From the cell containing the given text, extract its center point as [X, Y] coordinate. 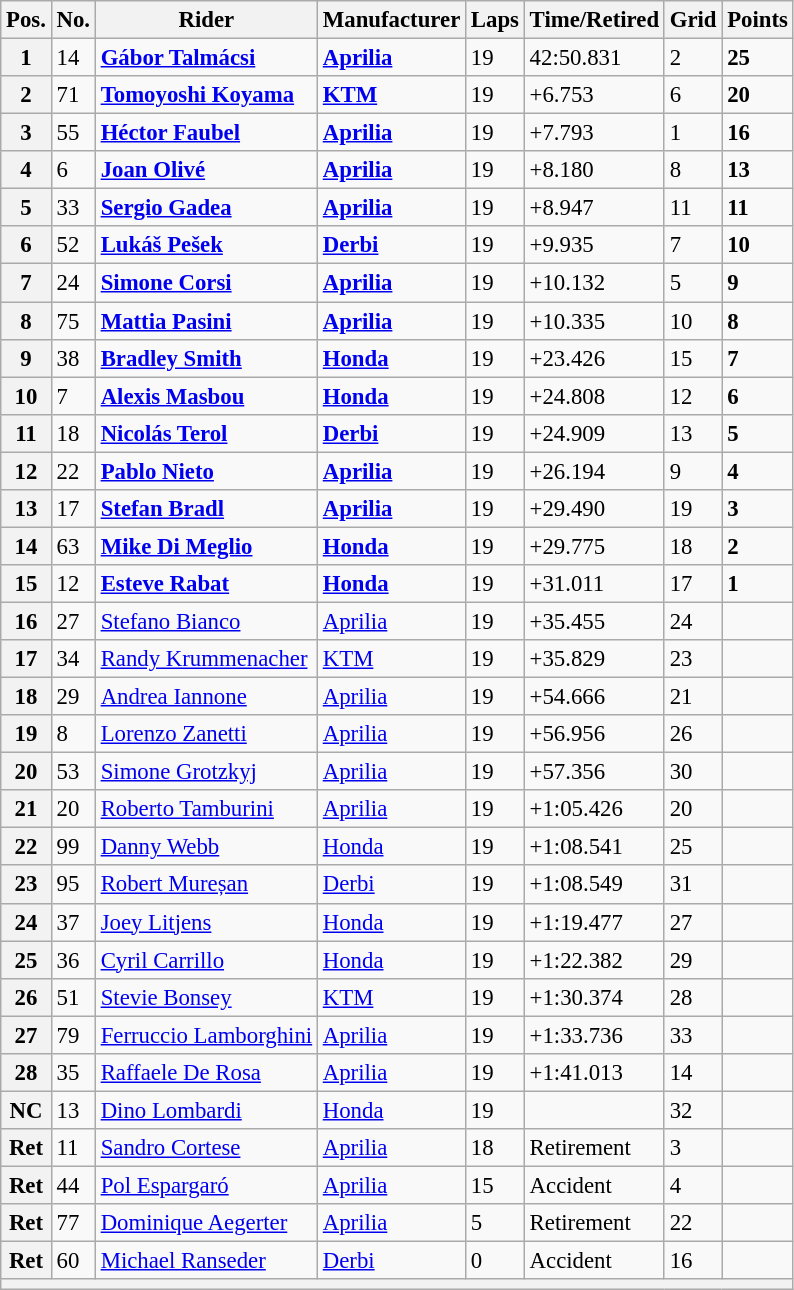
34 [73, 659]
+8.947 [594, 208]
Nicolás Terol [206, 433]
+1:19.477 [594, 922]
+31.011 [594, 584]
+24.909 [594, 433]
+26.194 [594, 471]
+56.956 [594, 734]
Mattia Pasini [206, 321]
99 [73, 847]
Stevie Bonsey [206, 997]
Ferruccio Lamborghini [206, 1035]
75 [73, 321]
Simone Grotzkyj [206, 772]
+29.490 [594, 509]
77 [73, 1223]
Esteve Rabat [206, 584]
Randy Krummenacher [206, 659]
+6.753 [594, 95]
+1:08.549 [594, 885]
Joan Olivé [206, 170]
Time/Retired [594, 20]
+1:30.374 [594, 997]
79 [73, 1035]
44 [73, 1185]
36 [73, 960]
35 [73, 1073]
+54.666 [594, 697]
Roberto Tamburini [206, 809]
0 [496, 1261]
+35.455 [594, 621]
52 [73, 245]
Gábor Talmácsi [206, 58]
+10.335 [594, 321]
Andrea Iannone [206, 697]
53 [73, 772]
+1:33.736 [594, 1035]
55 [73, 133]
Mike Di Meglio [206, 546]
+1:08.541 [594, 847]
51 [73, 997]
Sergio Gadea [206, 208]
+23.426 [594, 358]
Raffaele De Rosa [206, 1073]
Robert Mureșan [206, 885]
Sandro Cortese [206, 1148]
Stefan Bradl [206, 509]
+1:22.382 [594, 960]
Bradley Smith [206, 358]
Lorenzo Zanetti [206, 734]
+1:41.013 [594, 1073]
60 [73, 1261]
Alexis Masbou [206, 396]
+57.356 [594, 772]
Simone Corsi [206, 283]
Danny Webb [206, 847]
+35.829 [594, 659]
Tomoyoshi Koyama [206, 95]
+8.180 [594, 170]
+24.808 [594, 396]
Laps [496, 20]
Héctor Faubel [206, 133]
42:50.831 [594, 58]
Pos. [26, 20]
71 [73, 95]
Michael Ranseder [206, 1261]
+10.132 [594, 283]
+1:05.426 [594, 809]
Points [758, 20]
Manufacturer [391, 20]
Cyril Carrillo [206, 960]
Grid [692, 20]
31 [692, 885]
30 [692, 772]
No. [73, 20]
+9.935 [594, 245]
Pablo Nieto [206, 471]
Dominique Aegerter [206, 1223]
95 [73, 885]
Lukáš Pešek [206, 245]
37 [73, 922]
+7.793 [594, 133]
Dino Lombardi [206, 1110]
Stefano Bianco [206, 621]
Joey Litjens [206, 922]
32 [692, 1110]
Rider [206, 20]
63 [73, 546]
38 [73, 358]
NC [26, 1110]
Pol Espargaró [206, 1185]
+29.775 [594, 546]
